Pinpoint the cell where the given text exists, returning its [X, Y] midpoint coordinate. 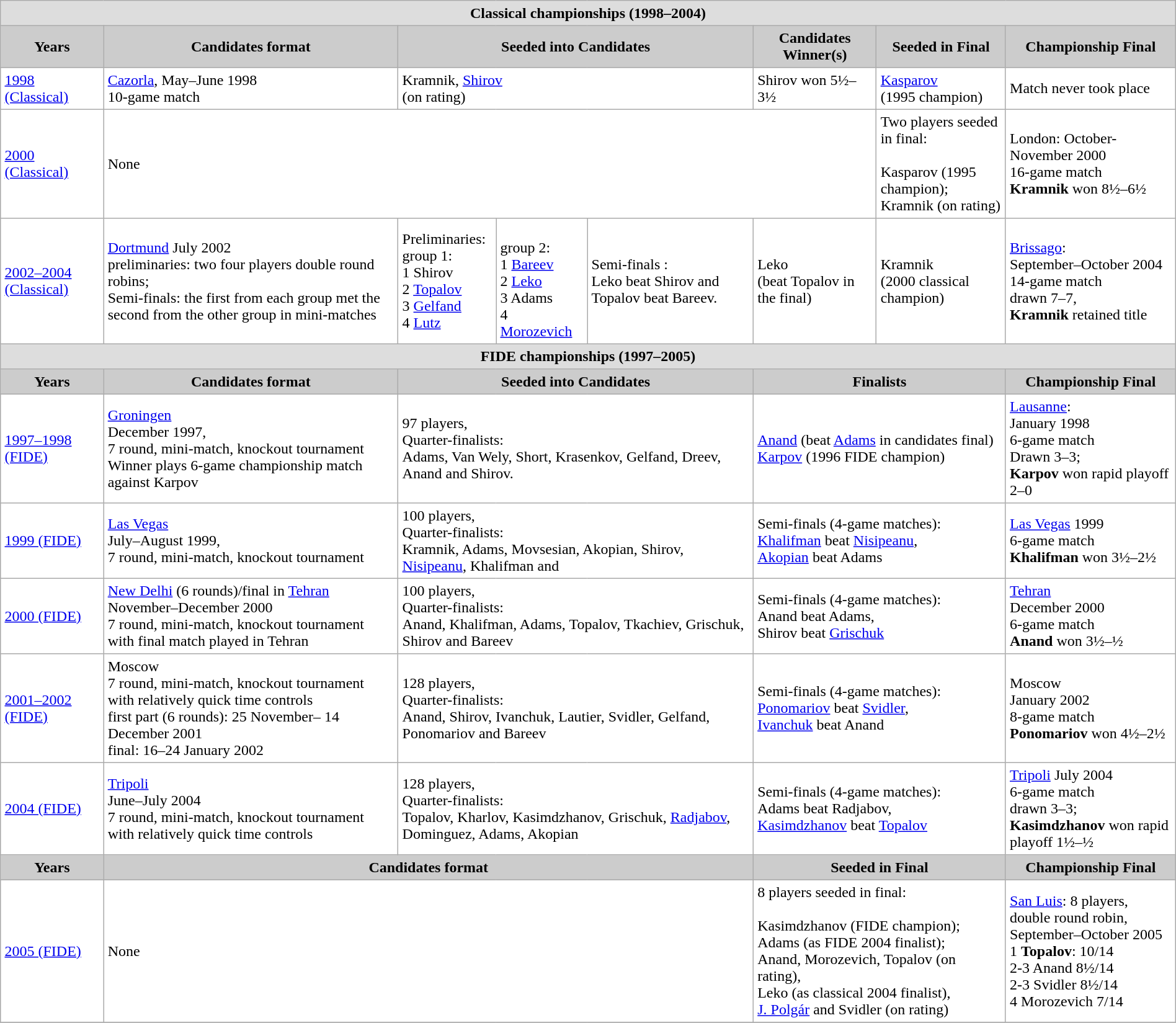
Match never took place [1090, 89]
Brissago: September–October 200414-game matchdrawn 7–7, Kramnik retained title [1090, 281]
San Luis: 8 players,double round robin,September–October 20051 Topalov: 10/142-3 Anand 8½/142-3 Svidler 8½/144 Morozevich 7/14 [1090, 951]
Kasparov (1995 champion) [941, 89]
Anand (beat Adams in candidates final) Karpov (1996 FIDE champion) [880, 449]
FIDE championships (1997–2005) [588, 356]
100 players,Quarter-finalists: Kramnik, Adams, Movsesian, Akopian, Shirov, Nisipeanu, Khalifman and [576, 541]
Preliminaries:group 1: 1 Shirov 2 Topalov 3 Gelfand 4 Lutz [447, 281]
Kramnik, Shirov (on rating) [576, 89]
London: October-November 200016-game matchKramnik won 8½–6½ [1090, 164]
1997–1998 (FIDE) [52, 449]
Shirov won 5½–3½ [814, 89]
Candidates Winner(s) [814, 47]
Las Vegas July–August 1999, 7 round, mini-match, knockout tournament [251, 541]
Leko(beat Topalov in the final) [814, 281]
128 players,Quarter-finalists:Anand, Shirov, Ivanchuk, Lautier, Svidler, Gelfand, Ponomariov and Bareev [576, 708]
Finalists [880, 382]
Tehran December 20006-game matchAnand won 3½–½ [1090, 616]
Classical championships (1998–2004) [588, 13]
1998 (Classical) [52, 89]
2004 (FIDE) [52, 808]
128 players,Quarter-finalists:Topalov, Kharlov, Kasimdzhanov, Grischuk, Radjabov, Dominguez, Adams, Akopian [576, 808]
2005 (FIDE) [52, 951]
Semi-finals (4-game matches): Ponomariov beat Svidler, Ivanchuk beat Anand [880, 708]
Moscow January 20028-game matchPonomariov won 4½–2½ [1090, 708]
Semi-finals : Leko beat Shirov and Topalov beat Bareev. [670, 281]
Las Vegas 19996-game matchKhalifman won 3½–2½ [1090, 541]
2000 (FIDE) [52, 616]
Semi-finals (4-game matches): Khalifman beat Nisipeanu, Akopian beat Adams [880, 541]
Groningen December 1997, 7 round, mini-match, knockout tournamentWinner plays 6-game championship match against Karpov [251, 449]
100 players,Quarter-finalists:Anand, Khalifman, Adams, Topalov, Tkachiev, Grischuk, Shirov and Bareev [576, 616]
Semi-finals (4-game matches): Adams beat Radjabov, Kasimdzhanov beat Topalov [880, 808]
1999 (FIDE) [52, 541]
Two players seeded in final:Kasparov (1995 champion); Kramnik (on rating) [941, 164]
Kramnik (2000 classical champion) [941, 281]
New Delhi (6 rounds)/final in Tehran November–December 2000 7 round, mini-match, knockout tournament with final match played in Tehran [251, 616]
group 2: 1 Bareev 2 Leko 3 Adams 4 Morozevich [542, 281]
Lausanne: January 19986-game matchDrawn 3–3; Karpov won rapid playoff 2–0 [1090, 449]
2001–2002 (FIDE) [52, 708]
2002–2004 (Classical) [52, 281]
Cazorla, May–June 199810-game match [251, 89]
97 players,Quarter-finalists: Adams, Van Wely, Short, Krasenkov, Gelfand, Dreev, Anand and Shirov. [576, 449]
Tripoli July 20046-game matchdrawn 3–3; Kasimdzhanov won rapid playoff 1½–½ [1090, 808]
Semi-finals (4-game matches):Anand beat Adams, Shirov beat Grischuk [880, 616]
Tripoli June–July 20047 round, mini-match, knockout tournament with relatively quick time controls [251, 808]
2000 (Classical) [52, 164]
